Detect which cell encompasses the target text, then output its (x, y) center coordinate. 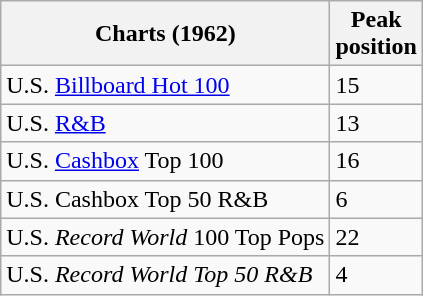
U.S. Billboard Hot 100 (166, 85)
16 (376, 161)
Peakposition (376, 34)
22 (376, 237)
U.S. Record World Top 50 R&B (166, 275)
U.S. Record World 100 Top Pops (166, 237)
4 (376, 275)
U.S. Cashbox Top 100 (166, 161)
U.S. Cashbox Top 50 R&B (166, 199)
6 (376, 199)
U.S. R&B (166, 123)
15 (376, 85)
13 (376, 123)
Charts (1962) (166, 34)
